Output the (X, Y) coordinate of the center of the cell containing the given text.  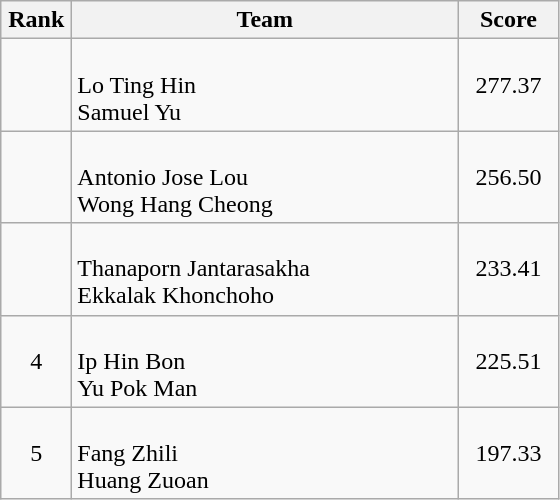
Rank (36, 20)
Lo Ting HinSamuel Yu (265, 85)
256.50 (508, 177)
225.51 (508, 361)
Team (265, 20)
233.41 (508, 269)
Fang ZhiliHuang Zuoan (265, 453)
277.37 (508, 85)
197.33 (508, 453)
Thanaporn JantarasakhaEkkalak Khonchoho (265, 269)
Score (508, 20)
Ip Hin BonYu Pok Man (265, 361)
4 (36, 361)
Antonio Jose LouWong Hang Cheong (265, 177)
5 (36, 453)
